Search for the cell housing the specified text and yield its [x, y] center coordinate. 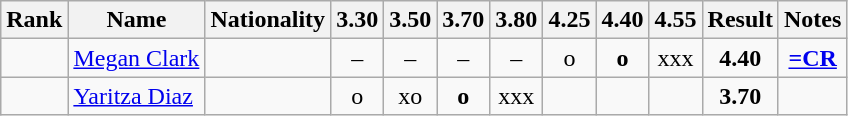
Megan Clark [136, 58]
4.25 [570, 20]
Nationality [268, 20]
3.80 [516, 20]
Notes [812, 20]
3.50 [410, 20]
4.55 [676, 20]
Rank [34, 20]
3.30 [358, 20]
=CR [812, 58]
Result [740, 20]
Name [136, 20]
Yaritza Diaz [136, 96]
xo [410, 96]
